Return the (X, Y) coordinate for the center point of the cell that contains the specified text.  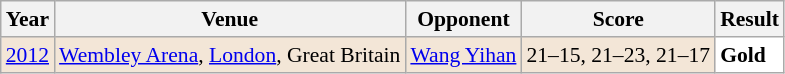
Year (28, 19)
Wembley Arena, London, Great Britain (230, 55)
Result (750, 19)
21–15, 21–23, 21–17 (618, 55)
Score (618, 19)
Venue (230, 19)
2012 (28, 55)
Gold (750, 55)
Wang Yihan (463, 55)
Opponent (463, 19)
